For the text-containing cell, return its midpoint in (x, y) coordinate format. 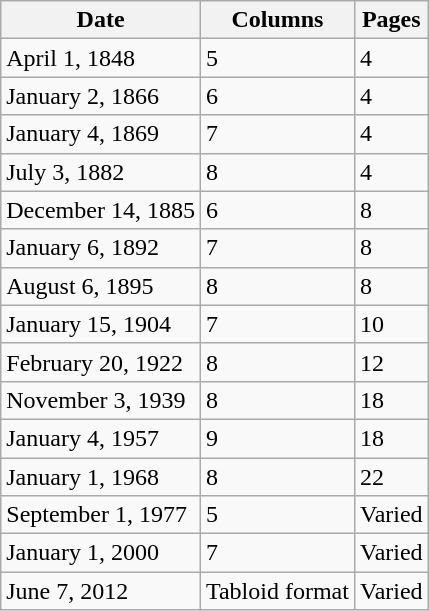
April 1, 1848 (101, 58)
July 3, 1882 (101, 172)
12 (391, 362)
June 7, 2012 (101, 591)
February 20, 1922 (101, 362)
Columns (277, 20)
22 (391, 477)
January 6, 1892 (101, 248)
November 3, 1939 (101, 400)
Pages (391, 20)
January 1, 2000 (101, 553)
9 (277, 438)
January 2, 1866 (101, 96)
January 1, 1968 (101, 477)
Tabloid format (277, 591)
January 15, 1904 (101, 324)
January 4, 1869 (101, 134)
September 1, 1977 (101, 515)
December 14, 1885 (101, 210)
Date (101, 20)
10 (391, 324)
August 6, 1895 (101, 286)
January 4, 1957 (101, 438)
